Scan for the cell matching the given text and deliver its (x, y) coordinate at center. 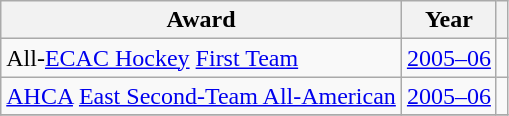
Award (202, 20)
Year (448, 20)
All-ECAC Hockey First Team (202, 58)
AHCA East Second-Team All-American (202, 96)
